Provide the (x, y) coordinate of the cell's center where the given text is located.  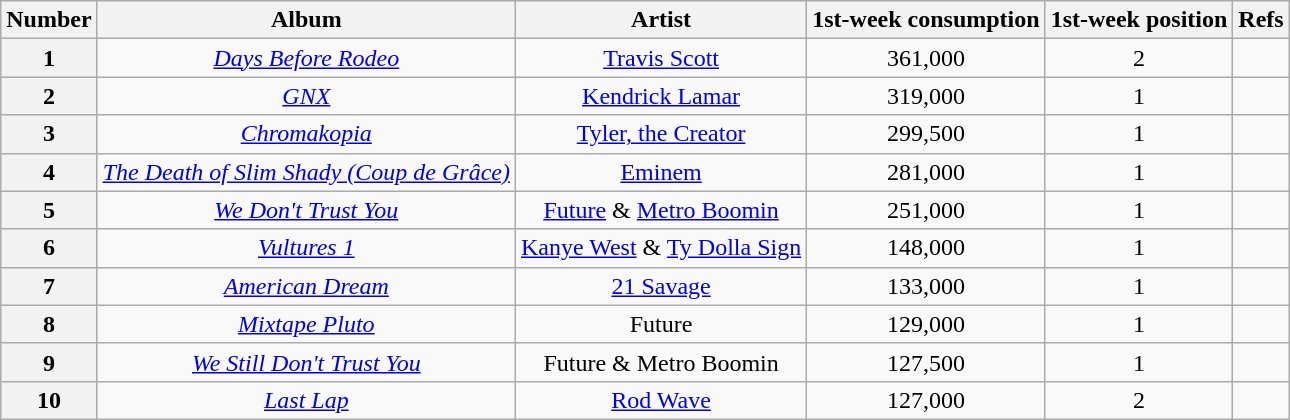
127,500 (926, 362)
Kanye West & Ty Dolla Sign (660, 248)
Days Before Rodeo (306, 58)
Future (660, 324)
319,000 (926, 96)
1st-week position (1139, 20)
8 (49, 324)
GNX (306, 96)
Refs (1261, 20)
6 (49, 248)
10 (49, 400)
The Death of Slim Shady (Coup de Grâce) (306, 172)
129,000 (926, 324)
Tyler, the Creator (660, 134)
281,000 (926, 172)
Chromakopia (306, 134)
Album (306, 20)
Number (49, 20)
We Still Don't Trust You (306, 362)
American Dream (306, 286)
1st-week consumption (926, 20)
Eminem (660, 172)
Kendrick Lamar (660, 96)
299,500 (926, 134)
127,000 (926, 400)
9 (49, 362)
251,000 (926, 210)
Rod Wave (660, 400)
361,000 (926, 58)
Last Lap (306, 400)
21 Savage (660, 286)
Vultures 1 (306, 248)
Artist (660, 20)
Travis Scott (660, 58)
5 (49, 210)
4 (49, 172)
148,000 (926, 248)
Mixtape Pluto (306, 324)
3 (49, 134)
We Don't Trust You (306, 210)
133,000 (926, 286)
7 (49, 286)
